For the text-containing cell, return its midpoint in [x, y] coordinate format. 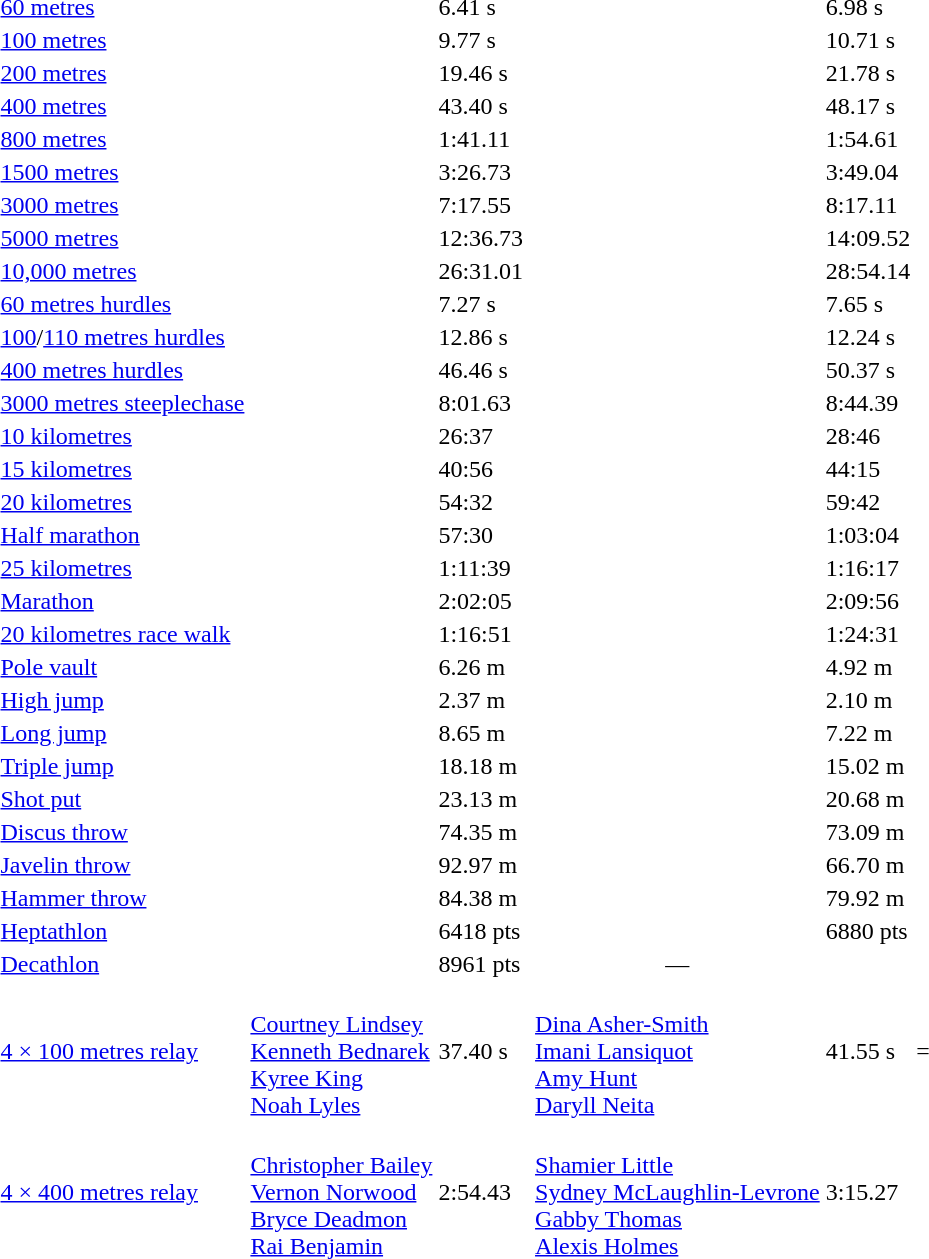
26:31.01 [481, 271]
— [678, 964]
12.24 s [868, 337]
19.46 s [481, 73]
15.02 m [868, 766]
8.65 m [481, 733]
9.77 s [481, 40]
54:32 [481, 502]
20.68 m [868, 799]
12:36.73 [481, 238]
46.46 s [481, 370]
66.70 m [868, 865]
7.22 m [868, 733]
1:03:04 [868, 535]
41.55 s [868, 1051]
12.86 s [481, 337]
7.65 s [868, 304]
44:15 [868, 469]
37.40 s [481, 1051]
3:49.04 [868, 172]
73.09 m [868, 832]
8:17.11 [868, 205]
40:56 [481, 469]
6.26 m [481, 667]
1:41.11 [481, 139]
18.18 m [481, 766]
57:30 [481, 535]
6418 pts [481, 931]
43.40 s [481, 106]
7.27 s [481, 304]
79.92 m [868, 898]
7:17.55 [481, 205]
10.71 s [868, 40]
2.10 m [868, 700]
48.17 s [868, 106]
8961 pts [481, 964]
92.97 m [481, 865]
1:54.61 [868, 139]
1:11:39 [481, 568]
8:01.63 [481, 403]
84.38 m [481, 898]
2:09:56 [868, 601]
1:16:51 [481, 634]
2:02:05 [481, 601]
Dina Asher-SmithImani LansiquotAmy HuntDaryll Neita [678, 1051]
6880 pts [868, 931]
28:46 [868, 436]
2.37 m [481, 700]
4.92 m [868, 667]
21.78 s [868, 73]
23.13 m [481, 799]
8:44.39 [868, 403]
3:26.73 [481, 172]
1:24:31 [868, 634]
26:37 [481, 436]
1:16:17 [868, 568]
74.35 m [481, 832]
28:54.14 [868, 271]
Courtney LindseyKenneth BednarekKyree KingNoah Lyles [342, 1051]
59:42 [868, 502]
50.37 s [868, 370]
14:09.52 [868, 238]
